For the text-containing cell, return its midpoint in [x, y] coordinate format. 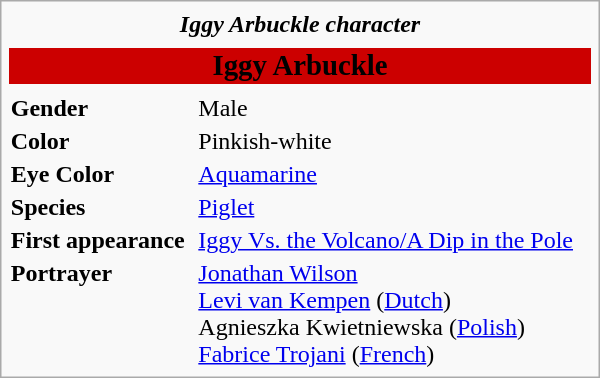
Iggy Vs. the Volcano/A Dip in the Pole [394, 240]
Aquamarine [394, 174]
Eye Color [102, 174]
Gender [102, 108]
Portrayer [102, 314]
Iggy Arbuckle character [300, 24]
Pinkish-white [394, 141]
First appearance [102, 240]
Piglet [394, 207]
Iggy Arbuckle [300, 66]
Color [102, 141]
Jonathan WilsonLevi van Kempen (Dutch)Agnieszka Kwietniewska (Polish)Fabrice Trojani (French) [394, 314]
Species [102, 207]
Male [394, 108]
